For the text-containing cell, return its midpoint in (X, Y) coordinate format. 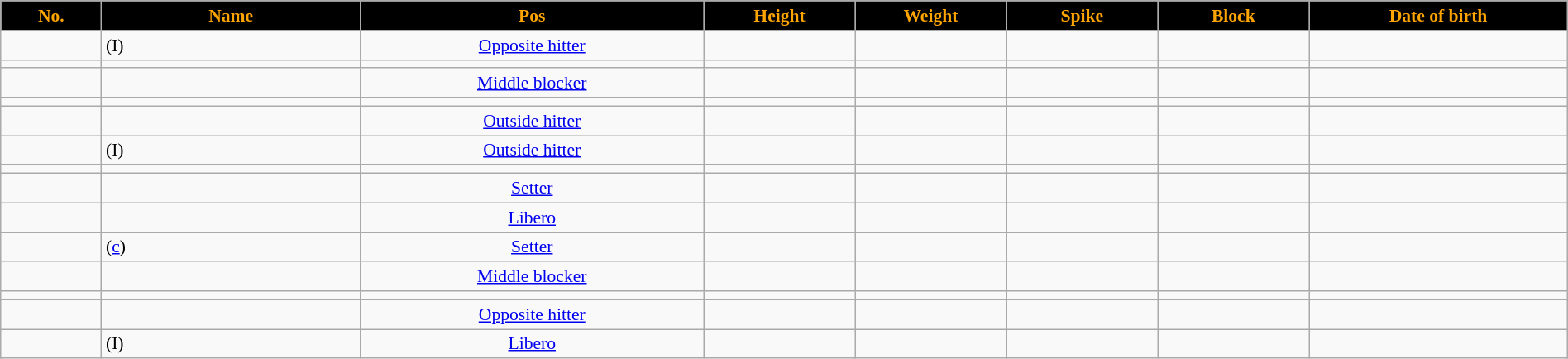
Block (1234, 16)
No. (51, 16)
Height (779, 16)
(c) (232, 247)
Weight (931, 16)
Name (232, 16)
Spike (1082, 16)
Pos (532, 16)
Date of birth (1439, 16)
